Extract the (X, Y) coordinate from the center of the cell holding the provided text.  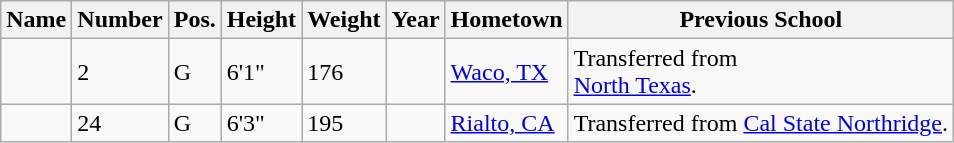
Previous School (760, 20)
2 (120, 72)
Year (416, 20)
Number (120, 20)
Transferred fromNorth Texas. (760, 72)
Hometown (506, 20)
Rialto, CA (506, 123)
195 (344, 123)
Name (36, 20)
6'3" (261, 123)
Height (261, 20)
Waco, TX (506, 72)
6'1" (261, 72)
176 (344, 72)
Transferred from Cal State Northridge. (760, 123)
Weight (344, 20)
24 (120, 123)
Pos. (194, 20)
